Output the [x, y] coordinate of the center of the cell containing the given text.  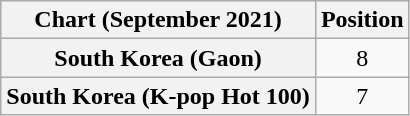
7 [362, 96]
South Korea (K-pop Hot 100) [158, 96]
8 [362, 58]
Position [362, 20]
South Korea (Gaon) [158, 58]
Chart (September 2021) [158, 20]
